For the text-containing cell, return its midpoint in [x, y] coordinate format. 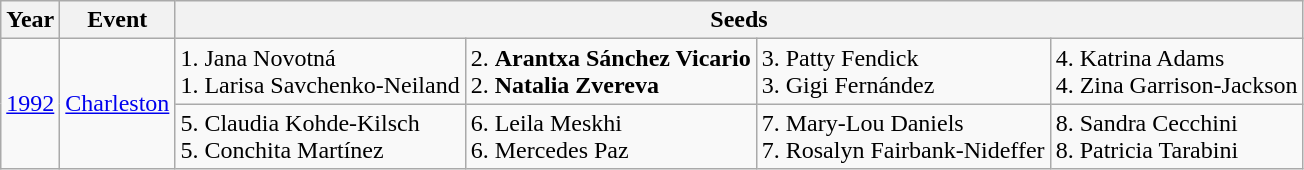
7. Mary-Lou Daniels7. Rosalyn Fairbank-Nideffer [903, 136]
Charleston [118, 104]
Year [30, 20]
2. Arantxa Sánchez Vicario2. Natalia Zvereva [610, 72]
6. Leila Meskhi6. Mercedes Paz [610, 136]
3. Patty Fendick3. Gigi Fernández [903, 72]
5. Claudia Kohde-Kilsch5. Conchita Martínez [320, 136]
1992 [30, 104]
Seeds [739, 20]
1. Jana Novotná1. Larisa Savchenko-Neiland [320, 72]
Event [118, 20]
8. Sandra Cecchini8. Patricia Tarabini [1176, 136]
4. Katrina Adams4. Zina Garrison-Jackson [1176, 72]
